From the cell containing the given text, extract its center point as (x, y) coordinate. 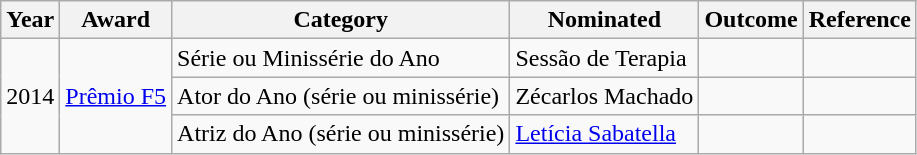
Prêmio F5 (116, 96)
Category (341, 20)
Atriz do Ano (série ou minissérie) (341, 134)
Ator do Ano (série ou minissérie) (341, 96)
Sessão de Terapia (604, 58)
Award (116, 20)
2014 (30, 96)
Outcome (751, 20)
Nominated (604, 20)
Série ou Minissérie do Ano (341, 58)
Reference (860, 20)
Letícia Sabatella (604, 134)
Year (30, 20)
Zécarlos Machado (604, 96)
